From the cell containing the given text, extract its center point as (X, Y) coordinate. 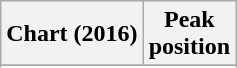
Chart (2016) (72, 34)
Peakposition (189, 34)
